Determine the [X, Y] coordinate at the center of the cell enclosing the given text.  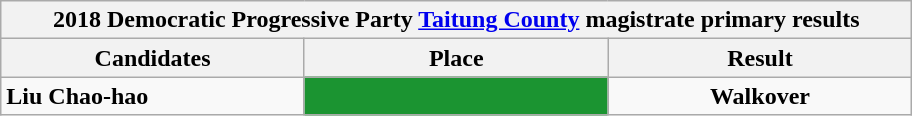
2018 Democratic Progressive Party Taitung County magistrate primary results [456, 20]
Candidates [153, 58]
Place [456, 58]
Walkover [760, 96]
Liu Chao-hao [153, 96]
Result [760, 58]
